Pinpoint the cell where the given text exists, returning its [x, y] midpoint coordinate. 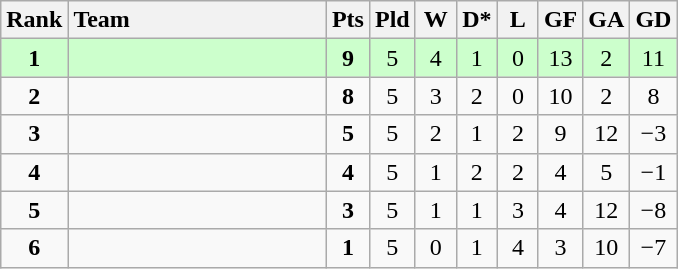
13 [560, 58]
W [436, 20]
Pts [348, 20]
Team [198, 20]
−8 [654, 210]
Rank [34, 20]
GA [606, 20]
D* [476, 20]
GF [560, 20]
L [518, 20]
6 [34, 248]
−3 [654, 134]
−7 [654, 248]
GD [654, 20]
Pld [392, 20]
11 [654, 58]
−1 [654, 172]
